Detect which cell encompasses the target text, then output its (X, Y) center coordinate. 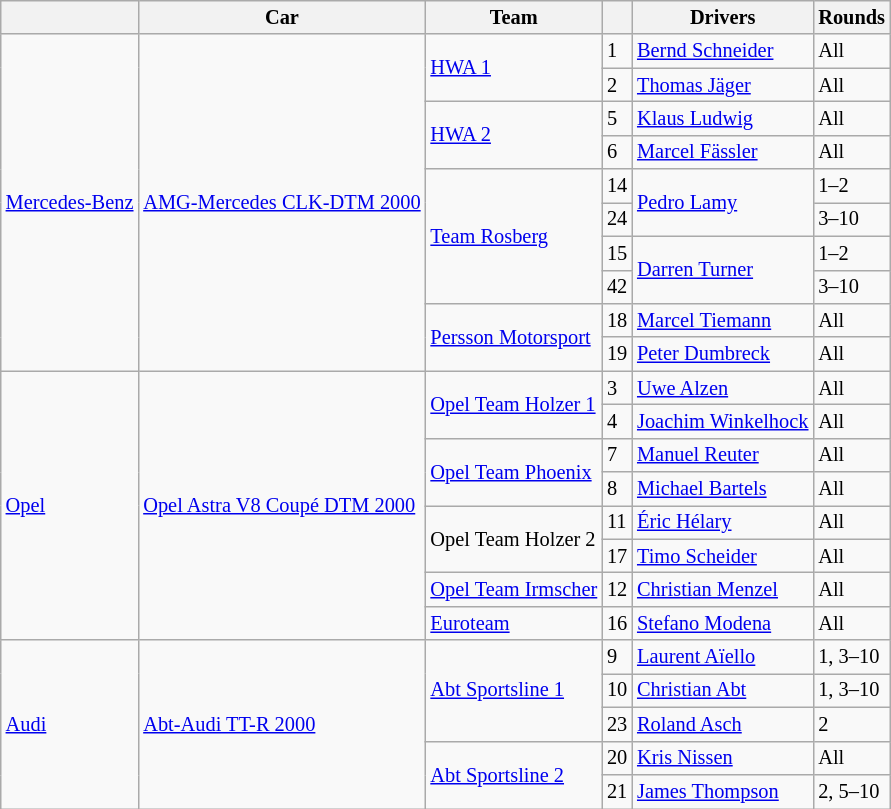
5 (617, 118)
Kris Nissen (722, 758)
Car (282, 17)
Opel (70, 506)
Stefano Modena (722, 623)
42 (617, 287)
9 (617, 657)
Darren Turner (722, 270)
Opel Team Holzer 1 (514, 404)
Opel Team Phoenix (514, 472)
Drivers (722, 17)
Laurent Aïello (722, 657)
19 (617, 354)
Bernd Schneider (722, 51)
14 (617, 186)
Christian Menzel (722, 589)
Abt Sportsline 2 (514, 774)
15 (617, 253)
Opel Astra V8 Coupé DTM 2000 (282, 506)
7 (617, 455)
HWA 2 (514, 134)
18 (617, 320)
Roland Asch (722, 724)
Peter Dumbreck (722, 354)
21 (617, 791)
Pedro Lamy (722, 202)
Timo Scheider (722, 556)
10 (617, 690)
24 (617, 219)
Christian Abt (722, 690)
8 (617, 489)
Rounds (852, 17)
4 (617, 421)
Audi (70, 724)
Team (514, 17)
Marcel Fässler (722, 152)
HWA 1 (514, 68)
Abt Sportsline 1 (514, 690)
16 (617, 623)
James Thompson (722, 791)
Euroteam (514, 623)
12 (617, 589)
Klaus Ludwig (722, 118)
Manuel Reuter (722, 455)
Mercedes-Benz (70, 202)
Uwe Alzen (722, 388)
23 (617, 724)
Opel Team Irmscher (514, 589)
Joachim Winkelhock (722, 421)
11 (617, 522)
Marcel Tiemann (722, 320)
17 (617, 556)
Michael Bartels (722, 489)
1 (617, 51)
AMG-Mercedes CLK-DTM 2000 (282, 202)
20 (617, 758)
Opel Team Holzer 2 (514, 538)
Persson Motorsport (514, 336)
Éric Hélary (722, 522)
Team Rosberg (514, 236)
3 (617, 388)
6 (617, 152)
Abt-Audi TT-R 2000 (282, 724)
Thomas Jäger (722, 85)
2, 5–10 (852, 791)
